Detect which cell encompasses the target text, then output its (x, y) center coordinate. 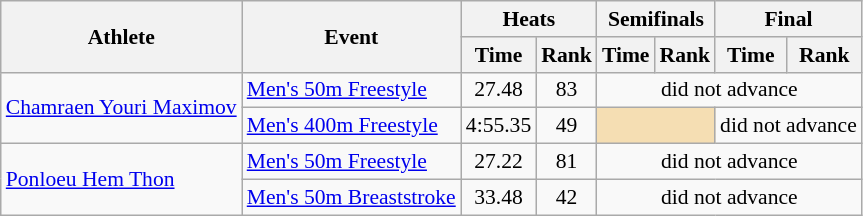
Heats (529, 19)
Men's 50m Breaststroke (352, 197)
Ponloeu Hem Thon (122, 180)
Men's 400m Freestyle (352, 126)
27.22 (498, 162)
Chamraen Youri Maximov (122, 108)
4:55.35 (498, 126)
81 (566, 162)
Final (788, 19)
Event (352, 36)
Athlete (122, 36)
33.48 (498, 197)
42 (566, 197)
83 (566, 90)
49 (566, 126)
Semifinals (656, 19)
27.48 (498, 90)
